Capture the cell that displays the provided text and extract its [X, Y] central coordinate. 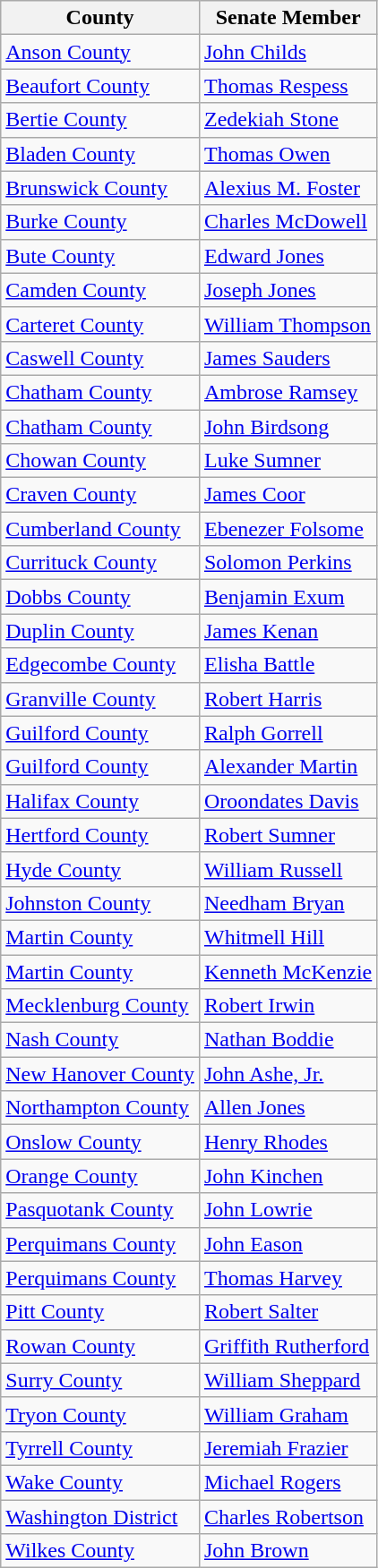
Caswell County [100, 358]
Robert Harris [288, 699]
Henry Rhodes [288, 1142]
Onslow County [100, 1142]
Robert Salter [288, 1312]
Thomas Respess [288, 86]
Anson County [100, 52]
County [100, 18]
Brunswick County [100, 188]
Washington District [100, 1517]
Tryon County [100, 1414]
Robert Irwin [288, 1006]
Michael Rogers [288, 1482]
Joseph Jones [288, 290]
James Sauders [288, 358]
Cumberland County [100, 529]
John Ashe, Jr. [288, 1074]
William Russell [288, 869]
Alexander Martin [288, 767]
Benjamin Exum [288, 597]
Hertford County [100, 835]
Hyde County [100, 869]
Senate Member [288, 18]
Ralph Gorrell [288, 733]
Solomon Perkins [288, 563]
John Brown [288, 1551]
Surry County [100, 1380]
Zedekiah Stone [288, 120]
Allen Jones [288, 1108]
Edward Jones [288, 256]
John Lowrie [288, 1210]
Thomas Harvey [288, 1278]
Pasquotank County [100, 1210]
Northampton County [100, 1108]
Carteret County [100, 324]
Robert Sumner [288, 835]
Rowan County [100, 1346]
Jeremiah Frazier [288, 1448]
Charles McDowell [288, 222]
William Sheppard [288, 1380]
Duplin County [100, 631]
Granville County [100, 699]
Dobbs County [100, 597]
Ebenezer Folsome [288, 529]
New Hanover County [100, 1074]
Wilkes County [100, 1551]
Kenneth McKenzie [288, 971]
Ambrose Ramsey [288, 392]
James Coor [288, 495]
Currituck County [100, 563]
Edgecombe County [100, 665]
Nathan Boddie [288, 1040]
Nash County [100, 1040]
Beaufort County [100, 86]
Charles Robertson [288, 1517]
Camden County [100, 290]
Griffith Rutherford [288, 1346]
Oroondates Davis [288, 801]
Bertie County [100, 120]
Johnston County [100, 903]
William Thompson [288, 324]
Needham Bryan [288, 903]
Alexius M. Foster [288, 188]
Mecklenburg County [100, 1006]
John Eason [288, 1244]
Elisha Battle [288, 665]
Luke Sumner [288, 461]
Halifax County [100, 801]
John Childs [288, 52]
William Graham [288, 1414]
Whitmell Hill [288, 937]
Craven County [100, 495]
Thomas Owen [288, 154]
Bute County [100, 256]
James Kenan [288, 631]
Chowan County [100, 461]
Bladen County [100, 154]
Pitt County [100, 1312]
Burke County [100, 222]
John Birdsong [288, 427]
John Kinchen [288, 1176]
Orange County [100, 1176]
Wake County [100, 1482]
Tyrrell County [100, 1448]
